Provide the [X, Y] coordinate of the cell's center where the given text is located.  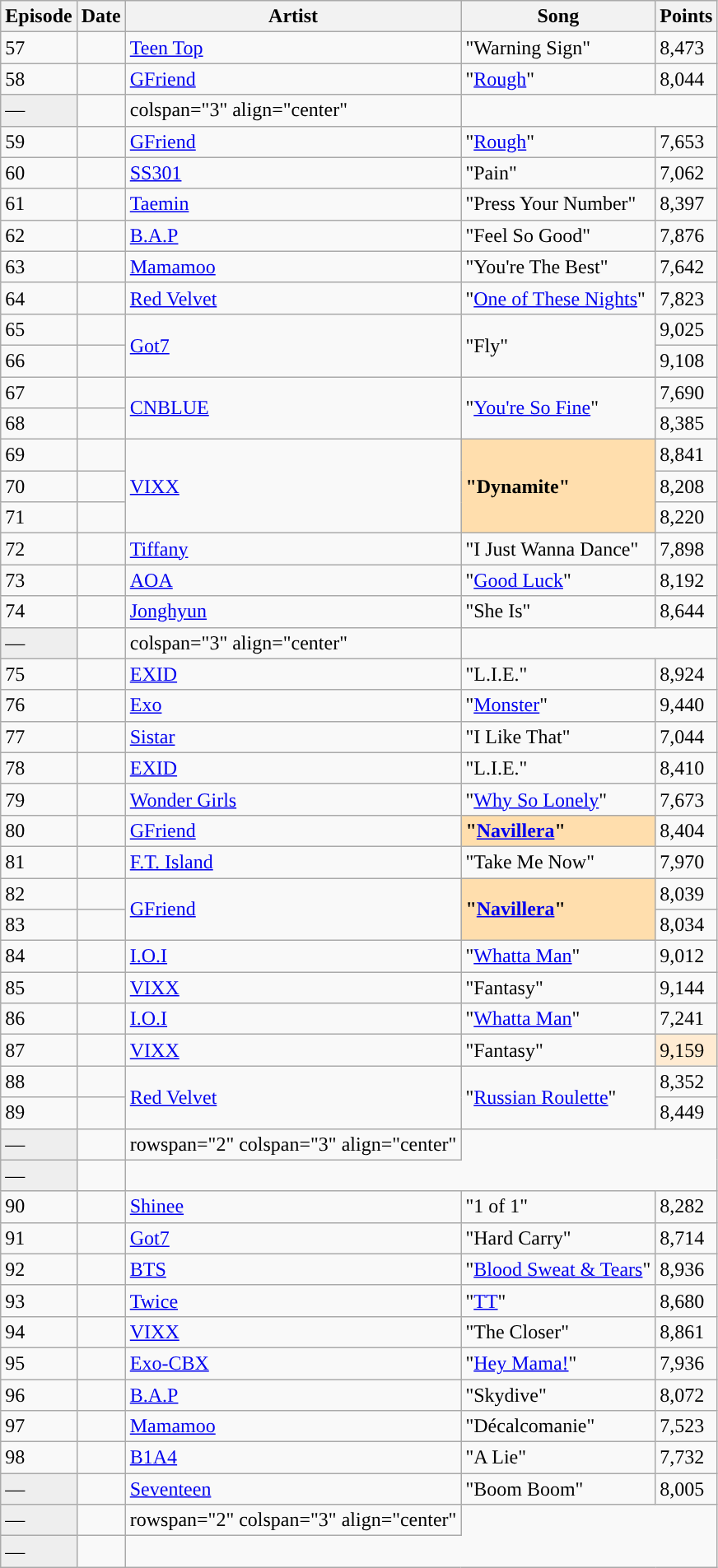
Tiffany [293, 549]
Points [687, 16]
93 [39, 1300]
85 [39, 988]
AOA [293, 580]
71 [39, 518]
9,012 [687, 956]
Date [100, 16]
"Russian Roulette" [558, 1097]
65 [39, 329]
9,025 [687, 329]
57 [39, 48]
"The Closer" [558, 1332]
79 [39, 799]
"Press Your Number" [558, 204]
8,404 [687, 831]
8,680 [687, 1300]
8,397 [687, 204]
Jonghyun [293, 612]
8,714 [687, 1238]
8,039 [687, 893]
Seventeen [293, 1489]
7,898 [687, 549]
Sistar [293, 737]
7,653 [687, 142]
7,523 [687, 1426]
"Décalcomanie" [558, 1426]
8,644 [687, 612]
F.T. Island [293, 862]
68 [39, 424]
73 [39, 580]
7,936 [687, 1363]
70 [39, 486]
"Take Me Now" [558, 862]
"One of These Nights" [558, 298]
Exo-CBX [293, 1363]
63 [39, 267]
81 [39, 862]
80 [39, 831]
77 [39, 737]
88 [39, 1082]
Teen Top [293, 48]
Wonder Girls [293, 799]
"I Just Wanna Dance" [558, 549]
91 [39, 1238]
"A Lie" [558, 1458]
"Fly" [558, 345]
Shinee [293, 1207]
82 [39, 893]
66 [39, 361]
7,241 [687, 1019]
8,192 [687, 580]
"Skydive" [558, 1395]
8,385 [687, 424]
Episode [39, 16]
"1 of 1" [558, 1207]
76 [39, 705]
97 [39, 1426]
62 [39, 235]
"Why So Lonely" [558, 799]
SS301 [293, 173]
Twice [293, 1300]
Artist [293, 16]
7,673 [687, 799]
"Feel So Good" [558, 235]
69 [39, 455]
8,936 [687, 1269]
89 [39, 1113]
9,144 [687, 988]
90 [39, 1207]
60 [39, 173]
95 [39, 1363]
7,642 [687, 267]
7,690 [687, 393]
8,034 [687, 925]
92 [39, 1269]
87 [39, 1050]
"You're So Fine" [558, 408]
8,841 [687, 455]
"TT" [558, 1300]
59 [39, 142]
7,823 [687, 298]
8,449 [687, 1113]
"Hey Mama!" [558, 1363]
8,220 [687, 518]
"You're The Best" [558, 267]
"Monster" [558, 705]
8,352 [687, 1082]
8,044 [687, 79]
7,044 [687, 737]
58 [39, 79]
7,732 [687, 1458]
61 [39, 204]
"Hard Carry" [558, 1238]
"Warning Sign" [558, 48]
9,159 [687, 1050]
8,924 [687, 674]
67 [39, 393]
8,282 [687, 1207]
7,876 [687, 235]
94 [39, 1332]
83 [39, 925]
"Boom Boom" [558, 1489]
"Pain" [558, 173]
8,208 [687, 486]
74 [39, 612]
9,440 [687, 705]
9,108 [687, 361]
7,970 [687, 862]
Taemin [293, 204]
"Blood Sweat & Tears" [558, 1269]
72 [39, 549]
CNBLUE [293, 408]
"Good Luck" [558, 580]
8,072 [687, 1395]
Song [558, 16]
8,410 [687, 768]
84 [39, 956]
B1A4 [293, 1458]
BTS [293, 1269]
78 [39, 768]
86 [39, 1019]
7,062 [687, 173]
Exo [293, 705]
64 [39, 298]
"She Is" [558, 612]
8,473 [687, 48]
8,861 [687, 1332]
98 [39, 1458]
"I Like That" [558, 737]
96 [39, 1395]
"Dynamite" [558, 486]
8,005 [687, 1489]
75 [39, 674]
